Determine the (x, y) coordinate at the center of the cell enclosing the given text.  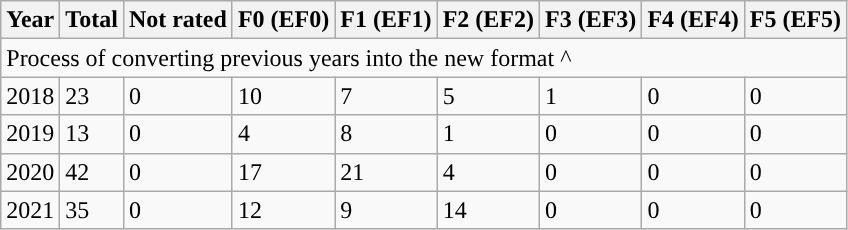
13 (92, 134)
5 (488, 96)
14 (488, 210)
F3 (EF3) (591, 20)
17 (283, 172)
F5 (EF5) (795, 20)
10 (283, 96)
F0 (EF0) (283, 20)
23 (92, 96)
42 (92, 172)
12 (283, 210)
Year (30, 20)
Not rated (178, 20)
9 (386, 210)
2018 (30, 96)
21 (386, 172)
F4 (EF4) (693, 20)
2019 (30, 134)
Process of converting previous years into the new format ^ (424, 58)
F1 (EF1) (386, 20)
8 (386, 134)
2020 (30, 172)
F2 (EF2) (488, 20)
35 (92, 210)
2021 (30, 210)
7 (386, 96)
Total (92, 20)
